Determine the (x, y) coordinate at the center of the cell enclosing the given text.  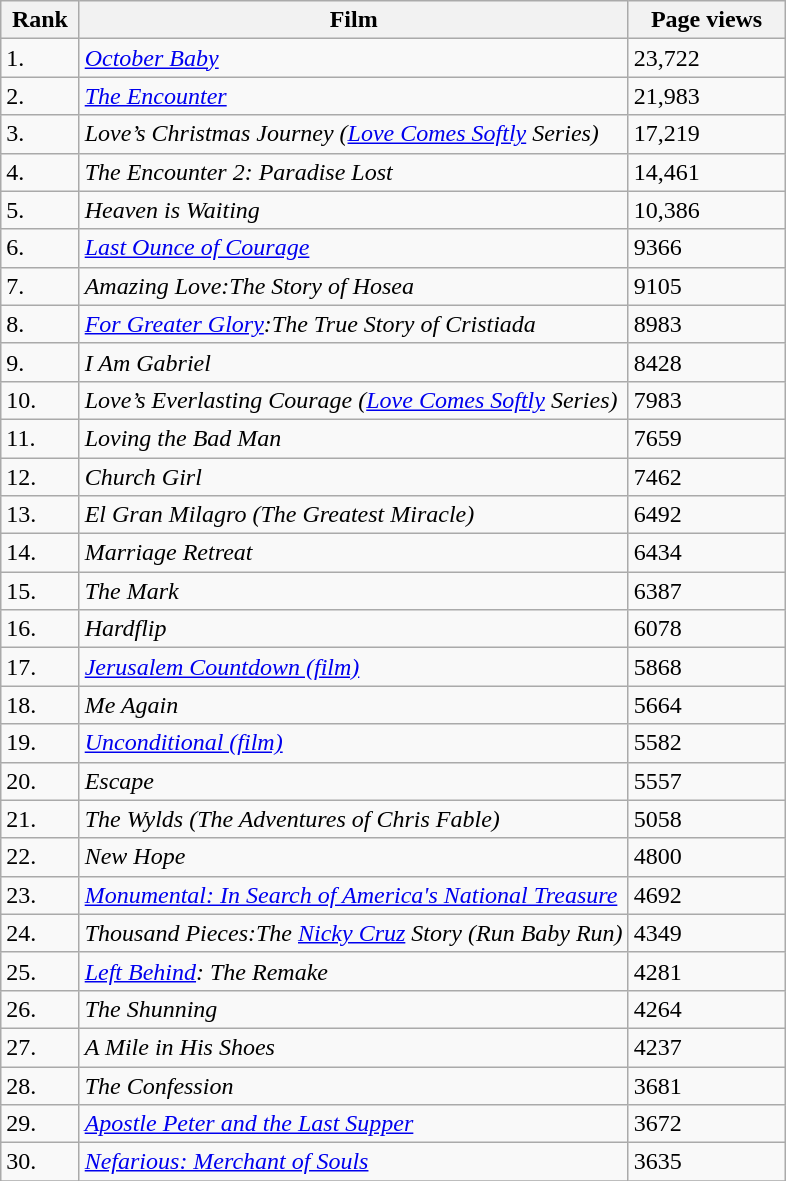
12. (40, 477)
14,461 (706, 172)
4281 (706, 971)
5868 (706, 667)
Monumental: In Search of America's National Treasure (354, 895)
7. (40, 286)
25. (40, 971)
New Hope (354, 857)
3. (40, 134)
For Greater Glory:The True Story of Cristiada (354, 324)
4692 (706, 895)
5582 (706, 743)
26. (40, 1009)
2. (40, 96)
The Encounter (354, 96)
Left Behind: The Remake (354, 971)
13. (40, 515)
El Gran Milagro (The Greatest Miracle) (354, 515)
Unconditional (film) (354, 743)
The Encounter 2: Paradise Lost (354, 172)
6492 (706, 515)
3681 (706, 1085)
23,722 (706, 58)
Film (354, 20)
14. (40, 553)
4349 (706, 933)
6434 (706, 553)
19. (40, 743)
Love’s Everlasting Courage (Love Comes Softly Series) (354, 400)
27. (40, 1047)
4800 (706, 857)
7983 (706, 400)
5664 (706, 705)
Love’s Christmas Journey (Love Comes Softly Series) (354, 134)
4264 (706, 1009)
3672 (706, 1124)
Hardflip (354, 629)
Me Again (354, 705)
4237 (706, 1047)
6387 (706, 591)
Apostle Peter and the Last Supper (354, 1124)
Escape (354, 781)
Loving the Bad Man (354, 438)
15. (40, 591)
21. (40, 819)
22. (40, 857)
23. (40, 895)
30. (40, 1162)
Amazing Love:The Story of Hosea (354, 286)
28. (40, 1085)
Church Girl (354, 477)
7462 (706, 477)
8428 (706, 362)
11. (40, 438)
Thousand Pieces:The Nicky Cruz Story (Run Baby Run) (354, 933)
20. (40, 781)
Page views (706, 20)
16. (40, 629)
Nefarious: Merchant of Souls (354, 1162)
1. (40, 58)
29. (40, 1124)
October Baby (354, 58)
6078 (706, 629)
5. (40, 210)
9105 (706, 286)
A Mile in His Shoes (354, 1047)
10,386 (706, 210)
Jerusalem Countdown (film) (354, 667)
5557 (706, 781)
24. (40, 933)
17. (40, 667)
Rank (40, 20)
Heaven is Waiting (354, 210)
The Mark (354, 591)
5058 (706, 819)
17,219 (706, 134)
18. (40, 705)
4. (40, 172)
Last Ounce of Courage (354, 248)
3635 (706, 1162)
8983 (706, 324)
21,983 (706, 96)
7659 (706, 438)
9. (40, 362)
The Confession (354, 1085)
10. (40, 400)
The Wylds (The Adventures of Chris Fable) (354, 819)
6. (40, 248)
9366 (706, 248)
I Am Gabriel (354, 362)
The Shunning (354, 1009)
Marriage Retreat (354, 553)
8. (40, 324)
